Identify which cell holds the provided text, then report its (x, y) central coordinate. 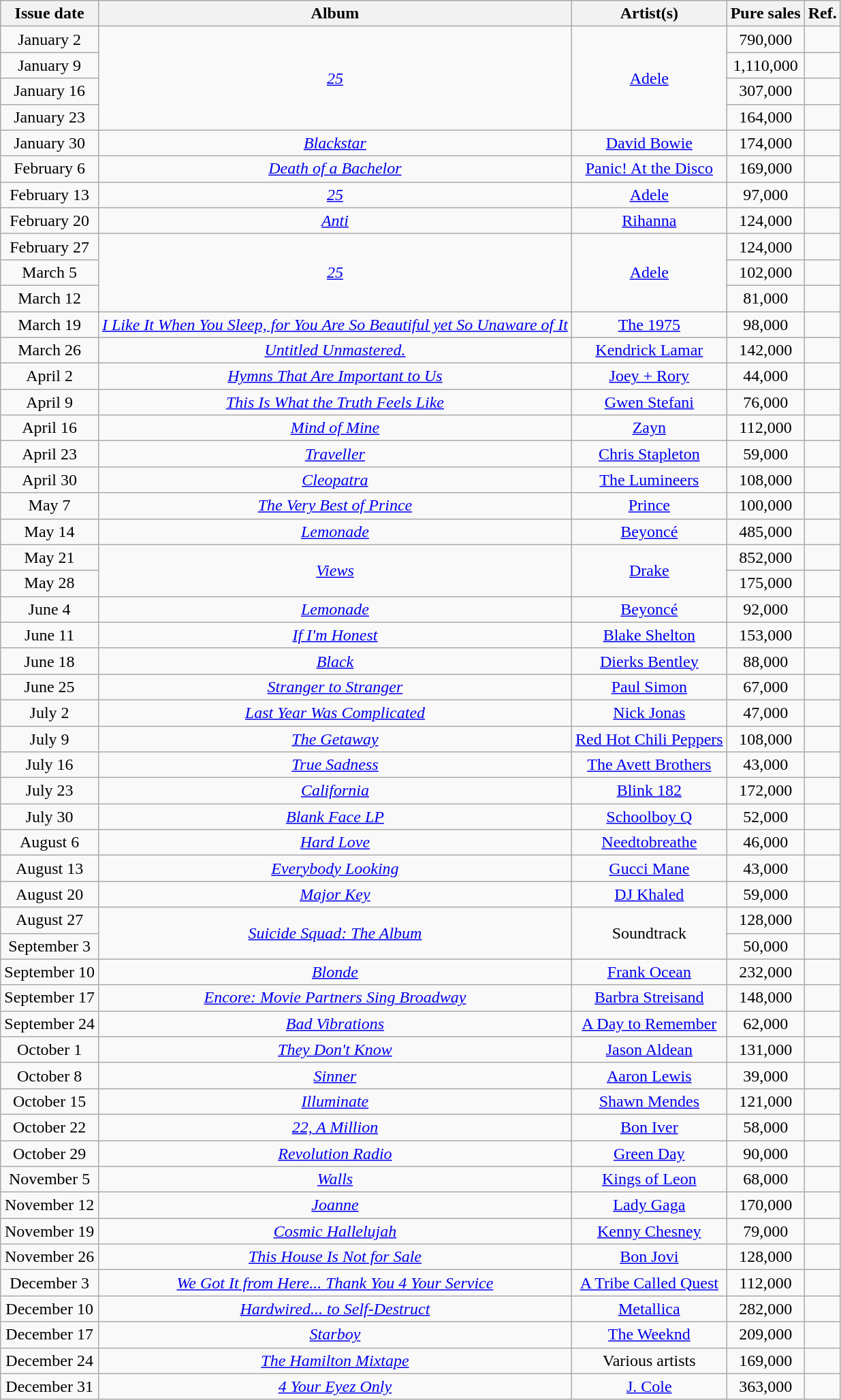
Views (335, 570)
Gwen Stefani (649, 402)
January 30 (50, 143)
Kings of Leon (649, 1179)
February 13 (50, 195)
Blake Shelton (649, 635)
September 10 (50, 972)
January 16 (50, 91)
October 22 (50, 1127)
121,000 (765, 1101)
Hardwired... to Self-Destruct (335, 1309)
September 3 (50, 946)
December 24 (50, 1361)
142,000 (765, 351)
Cosmic Hallelujah (335, 1231)
852,000 (765, 557)
90,000 (765, 1154)
790,000 (765, 39)
Soundtrack (649, 933)
Suicide Squad: The Album (335, 933)
Blonde (335, 972)
Major Key (335, 894)
153,000 (765, 635)
Schoolboy Q (649, 817)
232,000 (765, 972)
Green Day (649, 1154)
April 23 (50, 454)
January 9 (50, 65)
Jason Aldean (649, 1049)
1,110,000 (765, 65)
Nick Jonas (649, 713)
52,000 (765, 817)
July 23 (50, 791)
Sinner (335, 1075)
The 1975 (649, 325)
Drake (649, 570)
The Lumineers (649, 480)
Album (335, 14)
485,000 (765, 532)
July 16 (50, 765)
Barbra Streisand (649, 998)
May 7 (50, 506)
209,000 (765, 1335)
44,000 (765, 376)
Blackstar (335, 143)
April 16 (50, 428)
October 1 (50, 1049)
172,000 (765, 791)
79,000 (765, 1231)
June 4 (50, 609)
97,000 (765, 195)
39,000 (765, 1075)
I Like It When You Sleep, for You Are So Beautiful yet So Unaware of It (335, 325)
Last Year Was Complicated (335, 713)
Issue date (50, 14)
June 11 (50, 635)
Walls (335, 1179)
November 12 (50, 1205)
The Weeknd (649, 1335)
Red Hot Chili Peppers (649, 738)
Lady Gaga (649, 1205)
174,000 (765, 143)
Anti (335, 221)
This House Is Not for Sale (335, 1257)
Black (335, 661)
Aaron Lewis (649, 1075)
June 18 (50, 661)
4 Your Eyez Only (335, 1386)
June 25 (50, 687)
September 24 (50, 1024)
68,000 (765, 1179)
67,000 (765, 687)
Traveller (335, 454)
Cleopatra (335, 480)
22, A Million (335, 1127)
175,000 (765, 583)
148,000 (765, 998)
December 3 (50, 1283)
Hymns That Are Important to Us (335, 376)
February 6 (50, 169)
Needtobreathe (649, 843)
307,000 (765, 91)
May 14 (50, 532)
Pure sales (765, 14)
282,000 (765, 1309)
April 9 (50, 402)
November 26 (50, 1257)
62,000 (765, 1024)
Bon Iver (649, 1127)
Encore: Movie Partners Sing Broadway (335, 998)
Various artists (649, 1361)
We Got It from Here... Thank You 4 Your Service (335, 1283)
46,000 (765, 843)
December 31 (50, 1386)
98,000 (765, 325)
March 12 (50, 298)
They Don't Know (335, 1049)
True Sadness (335, 765)
October 8 (50, 1075)
Kenny Chesney (649, 1231)
Joanne (335, 1205)
Mind of Mine (335, 428)
Everybody Looking (335, 868)
Frank Ocean (649, 972)
J. Cole (649, 1386)
May 28 (50, 583)
Untitled Unmastered. (335, 351)
Panic! At the Disco (649, 169)
81,000 (765, 298)
August 20 (50, 894)
July 2 (50, 713)
Gucci Mane (649, 868)
Metallica (649, 1309)
July 30 (50, 817)
April 30 (50, 480)
April 2 (50, 376)
A Day to Remember (649, 1024)
100,000 (765, 506)
May 21 (50, 557)
102,000 (765, 272)
The Very Best of Prince (335, 506)
92,000 (765, 609)
The Hamilton Mixtape (335, 1361)
Artist(s) (649, 14)
Prince (649, 506)
November 5 (50, 1179)
March 26 (50, 351)
88,000 (765, 661)
December 10 (50, 1309)
170,000 (765, 1205)
August 13 (50, 868)
Kendrick Lamar (649, 351)
January 23 (50, 117)
The Getaway (335, 738)
Dierks Bentley (649, 661)
Joey + Rory (649, 376)
This Is What the Truth Feels Like (335, 402)
August 6 (50, 843)
Illuminate (335, 1101)
January 2 (50, 39)
Chris Stapleton (649, 454)
363,000 (765, 1386)
February 27 (50, 246)
Blank Face LP (335, 817)
131,000 (765, 1049)
Bon Jovi (649, 1257)
The Avett Brothers (649, 765)
March 19 (50, 325)
Shawn Mendes (649, 1101)
Ref. (823, 14)
October 15 (50, 1101)
Bad Vibrations (335, 1024)
July 9 (50, 738)
August 27 (50, 920)
Death of a Bachelor (335, 169)
164,000 (765, 117)
Blink 182 (649, 791)
Starboy (335, 1335)
Rihanna (649, 221)
Revolution Radio (335, 1154)
September 17 (50, 998)
If I'm Honest (335, 635)
November 19 (50, 1231)
Paul Simon (649, 687)
76,000 (765, 402)
California (335, 791)
47,000 (765, 713)
DJ Khaled (649, 894)
Stranger to Stranger (335, 687)
50,000 (765, 946)
Zayn (649, 428)
58,000 (765, 1127)
October 29 (50, 1154)
David Bowie (649, 143)
March 5 (50, 272)
December 17 (50, 1335)
February 20 (50, 221)
A Tribe Called Quest (649, 1283)
Hard Love (335, 843)
